Identify which cell holds the provided text, then report its (x, y) central coordinate. 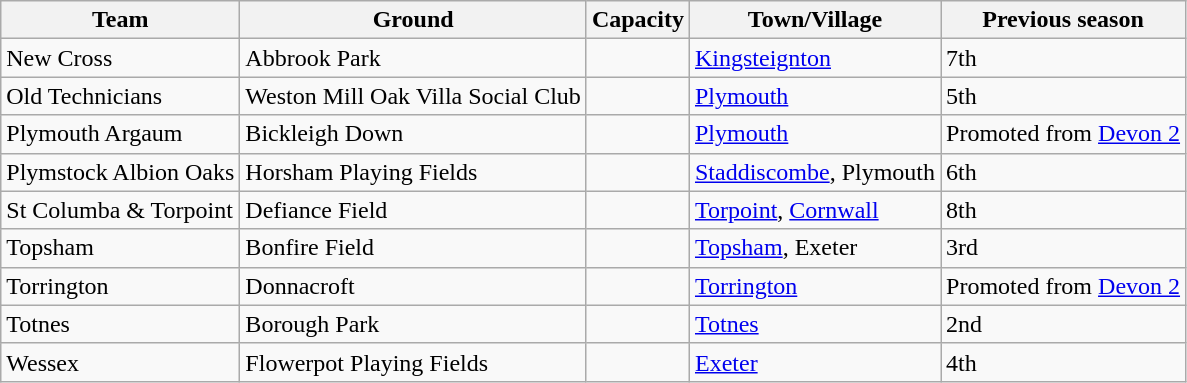
New Cross (120, 58)
Weston Mill Oak Villa Social Club (414, 96)
Old Technicians (120, 96)
8th (1064, 210)
Plymstock Albion Oaks (120, 172)
2nd (1064, 324)
6th (1064, 172)
Plymouth Argaum (120, 134)
Abbrook Park (414, 58)
Wessex (120, 362)
Defiance Field (414, 210)
Topsham (120, 248)
Torpoint, Cornwall (814, 210)
Previous season (1064, 20)
Ground (414, 20)
Staddiscombe, Plymouth (814, 172)
Horsham Playing Fields (414, 172)
Exeter (814, 362)
3rd (1064, 248)
7th (1064, 58)
Capacity (638, 20)
Borough Park (414, 324)
Town/Village (814, 20)
4th (1064, 362)
5th (1064, 96)
Bonfire Field (414, 248)
Bickleigh Down (414, 134)
St Columba & Torpoint (120, 210)
Topsham, Exeter (814, 248)
Kingsteignton (814, 58)
Flowerpot Playing Fields (414, 362)
Team (120, 20)
Donnacroft (414, 286)
